Output the (x, y) coordinate of the center of the cell containing the given text.  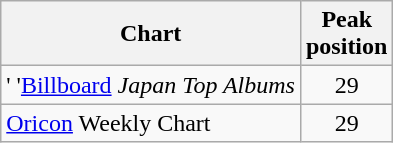
Chart (151, 34)
' 'Billboard Japan Top Albums (151, 85)
Peakposition (346, 34)
Oricon Weekly Chart (151, 123)
